For the text-containing cell, return its midpoint in (x, y) coordinate format. 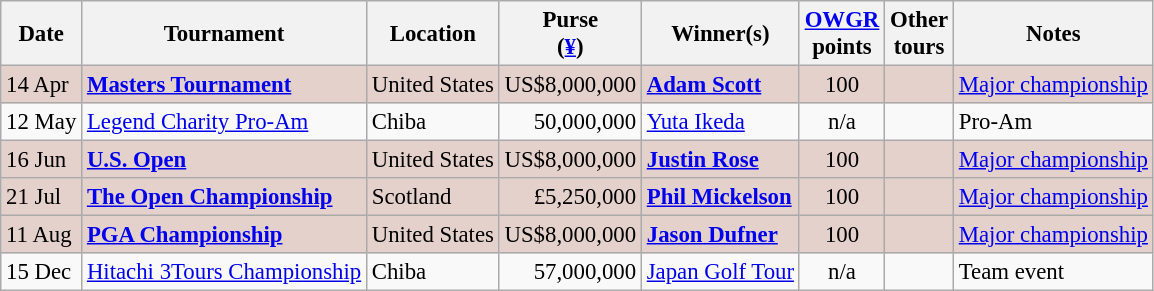
50,000,000 (570, 122)
OWGRpoints (842, 34)
The Open Championship (224, 197)
£5,250,000 (570, 197)
Legend Charity Pro-Am (224, 122)
16 Jun (42, 160)
Location (432, 34)
Notes (1053, 34)
Yuta Ikeda (720, 122)
Scotland (432, 197)
Date (42, 34)
Pro-Am (1053, 122)
Masters Tournament (224, 85)
21 Jul (42, 197)
14 Apr (42, 85)
Purse(¥) (570, 34)
Tournament (224, 34)
Justin Rose (720, 160)
Chiba (432, 122)
12 May (42, 122)
11 Aug (42, 235)
Othertours (920, 34)
Winner(s) (720, 34)
Adam Scott (720, 85)
U.S. Open (224, 160)
n/a (842, 122)
PGA Championship (224, 235)
Phil Mickelson (720, 197)
Jason Dufner (720, 235)
